Provide the [x, y] coordinate of the cell's center where the given text is located.  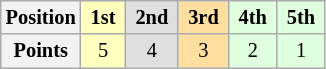
2 [253, 51]
2nd [152, 17]
4 [152, 51]
1 [301, 51]
Points [41, 51]
5 [104, 51]
5th [301, 17]
3rd [203, 17]
1st [104, 17]
4th [253, 17]
Position [41, 17]
3 [203, 51]
